Detect which cell encompasses the target text, then output its [x, y] center coordinate. 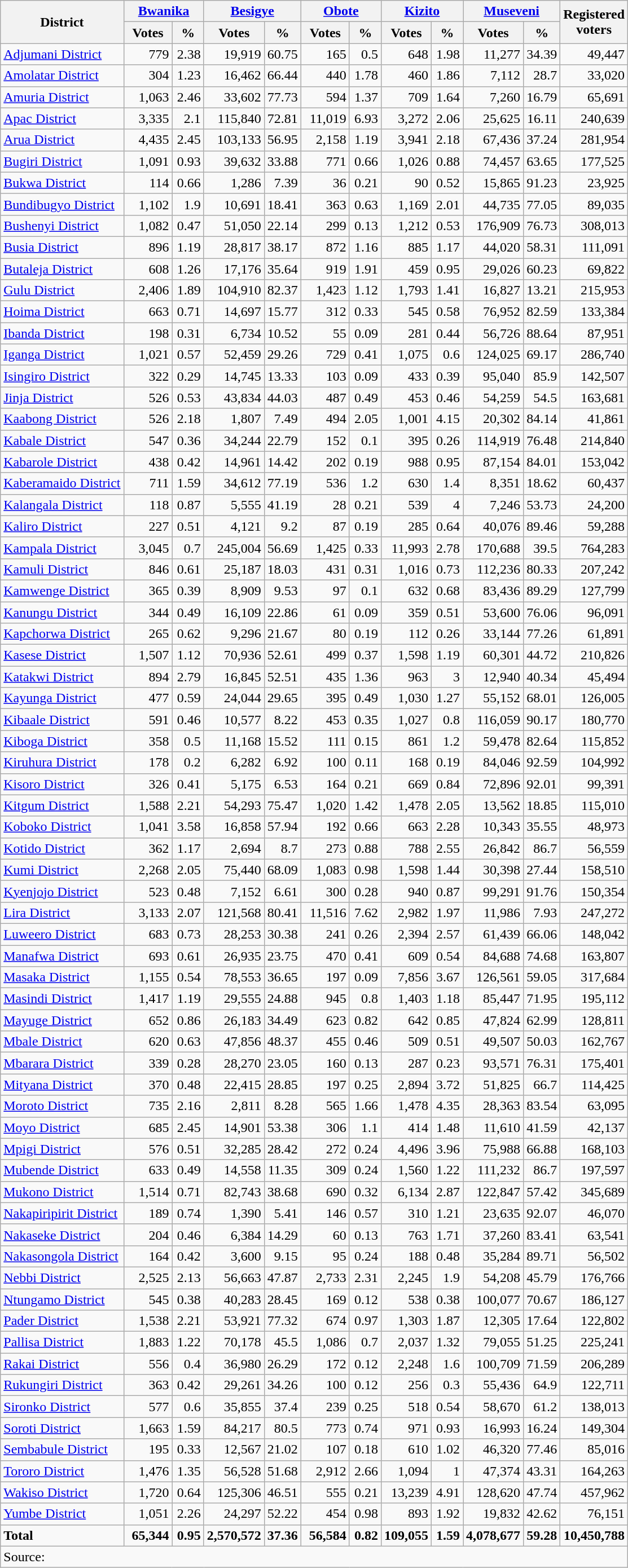
77.26 [542, 634]
22.86 [282, 612]
1.4 [447, 483]
0.15 [365, 741]
59.05 [542, 977]
188 [406, 1256]
547 [148, 441]
16,827 [493, 290]
25,625 [493, 118]
1,102 [148, 204]
6.92 [282, 763]
23,925 [594, 183]
45.79 [542, 1278]
0.18 [365, 1450]
13,562 [493, 805]
197,597 [594, 1170]
165 [325, 54]
14,745 [234, 376]
168 [406, 763]
11,516 [325, 913]
23.75 [282, 956]
Kalangala District [62, 505]
Isingiro District [62, 376]
1,538 [148, 1321]
9.2 [282, 526]
22,415 [234, 1085]
14,961 [234, 462]
556 [148, 1364]
1,588 [148, 805]
2.66 [365, 1471]
18.41 [282, 204]
Yumbe District [62, 1514]
11,610 [493, 1127]
77.05 [542, 204]
83.54 [542, 1106]
1,083 [325, 870]
215,953 [594, 290]
287 [406, 1063]
53.38 [282, 1127]
90.17 [542, 720]
1,720 [148, 1492]
Soroti District [62, 1428]
49,447 [594, 54]
44.72 [542, 655]
1.6 [447, 1364]
4,496 [406, 1149]
6.61 [282, 891]
247,272 [594, 913]
2.1 [188, 118]
29,555 [234, 999]
885 [406, 247]
0.86 [188, 1020]
24,044 [234, 698]
509 [406, 1042]
99,291 [493, 891]
0.29 [188, 376]
1.91 [365, 269]
3.72 [447, 1085]
82.64 [542, 741]
128,620 [493, 1492]
76.73 [542, 226]
116,059 [493, 720]
53.73 [542, 505]
189 [148, 1213]
43.31 [542, 1471]
82.37 [282, 290]
9,296 [234, 634]
163,807 [594, 956]
95,040 [493, 376]
633 [148, 1170]
685 [148, 1127]
195,112 [594, 999]
84,217 [234, 1428]
103 [325, 376]
60,437 [594, 483]
70,178 [234, 1342]
77.46 [542, 1450]
76.06 [542, 612]
2.46 [188, 97]
74.68 [542, 956]
60,301 [493, 655]
Bugiri District [62, 161]
38.68 [282, 1192]
1.92 [447, 1514]
3 [447, 677]
115,840 [234, 118]
61.2 [542, 1407]
Bwanika [164, 11]
62.99 [542, 1020]
632 [406, 591]
1,793 [406, 290]
75.47 [282, 805]
14,901 [234, 1127]
11,277 [493, 54]
Mayuge District [62, 1020]
872 [325, 247]
16.11 [542, 118]
214,840 [594, 441]
92.59 [542, 763]
150,354 [594, 891]
75,440 [234, 870]
44.03 [282, 398]
Amolatar District [62, 76]
10,691 [234, 204]
0.84 [447, 784]
6.93 [365, 118]
71.59 [542, 1364]
59.28 [542, 1535]
114 [148, 183]
162,767 [594, 1042]
272 [325, 1149]
76,151 [594, 1514]
459 [406, 269]
47.87 [282, 1278]
620 [148, 1042]
26,183 [234, 1020]
2.79 [188, 677]
499 [325, 655]
1.27 [447, 698]
1.71 [447, 1235]
71.95 [542, 999]
29.26 [282, 355]
121,568 [234, 913]
24,297 [234, 1514]
Bushenyi District [62, 226]
180,770 [594, 720]
245,004 [234, 548]
Museveni [512, 11]
114,919 [493, 441]
47.74 [542, 1492]
Butaleja District [62, 269]
2,570,572 [234, 1535]
Kabale District [62, 441]
29,026 [493, 269]
2.06 [447, 118]
440 [325, 76]
64.9 [542, 1385]
36,980 [234, 1364]
2,248 [406, 1364]
28 [325, 505]
4 [447, 505]
Amuria District [62, 97]
Kiboga District [62, 741]
8.28 [282, 1106]
133,384 [594, 312]
8.22 [282, 720]
52.22 [282, 1514]
1.18 [447, 999]
Mukono District [62, 1192]
Kayunga District [62, 698]
Adjumani District [62, 54]
538 [406, 1299]
1,041 [148, 827]
30,398 [493, 870]
1.1 [365, 1127]
195 [148, 1450]
963 [406, 677]
39,632 [234, 161]
1,001 [406, 419]
460 [406, 76]
1.98 [447, 54]
1.41 [447, 290]
16,109 [234, 612]
362 [148, 848]
2,733 [325, 1278]
67,436 [493, 140]
14,558 [234, 1170]
46,070 [594, 1213]
15.77 [282, 312]
55,436 [493, 1385]
18.03 [282, 569]
Mpigi District [62, 1149]
53,921 [234, 1321]
55,152 [493, 698]
40,076 [493, 526]
610 [406, 1450]
1.37 [365, 97]
Bundibugyo District [62, 204]
88.64 [542, 333]
83,436 [493, 591]
66.88 [542, 1149]
204 [148, 1235]
28.45 [282, 1299]
45.5 [282, 1342]
1,094 [406, 1471]
35,855 [234, 1407]
Moyo District [62, 1127]
Wakiso District [62, 1492]
40.34 [542, 677]
Besigye [252, 11]
118 [148, 505]
1.97 [447, 913]
2.87 [447, 1192]
3,272 [406, 118]
29.65 [282, 698]
80 [325, 634]
239 [325, 1407]
1,212 [406, 226]
8.7 [282, 848]
6,134 [406, 1192]
34.26 [282, 1385]
322 [148, 376]
1.86 [447, 76]
24,200 [594, 505]
Arua District [62, 140]
36 [325, 183]
7,152 [234, 891]
683 [148, 934]
33,144 [493, 634]
172 [325, 1364]
Pader District [62, 1321]
6.53 [282, 784]
7.39 [282, 183]
227 [148, 526]
2,406 [148, 290]
608 [148, 269]
Kaabong District [62, 419]
Masaka District [62, 977]
112 [406, 634]
89.46 [542, 526]
Ibanda District [62, 333]
53,600 [493, 612]
433 [406, 376]
46,320 [493, 1450]
5.41 [282, 1213]
Kasese District [62, 655]
7,856 [406, 977]
359 [406, 612]
435 [325, 677]
10,577 [234, 720]
594 [325, 97]
306 [325, 1127]
3,335 [148, 118]
61,439 [493, 934]
1,051 [148, 1514]
470 [325, 956]
0.11 [365, 763]
0.35 [365, 720]
170,688 [493, 548]
District [62, 22]
33.88 [282, 161]
68.09 [282, 870]
54.5 [542, 398]
310 [406, 1213]
160 [325, 1063]
198 [148, 333]
126,005 [594, 698]
273 [325, 848]
773 [325, 1428]
92.07 [542, 1213]
23,635 [493, 1213]
124,025 [493, 355]
122,847 [493, 1192]
308,013 [594, 226]
693 [148, 956]
Kyenjojo District [62, 891]
177,525 [594, 161]
Kapchorwa District [62, 634]
345,689 [594, 1192]
2.16 [188, 1106]
1,476 [148, 1471]
477 [148, 698]
Kizito [422, 11]
44,735 [493, 204]
304 [148, 76]
3.67 [447, 977]
56,559 [594, 848]
19,919 [234, 54]
30.38 [282, 934]
4.35 [447, 1106]
Kiruhura District [62, 763]
3,133 [148, 913]
87 [325, 526]
12,567 [234, 1450]
0.47 [188, 226]
5,555 [234, 505]
52,459 [234, 355]
28.42 [282, 1149]
104,992 [594, 763]
Registeredvoters [594, 22]
1,417 [148, 999]
1,303 [406, 1321]
729 [325, 355]
711 [148, 483]
72,896 [493, 784]
438 [148, 462]
1,021 [148, 355]
15,865 [493, 183]
Lira District [62, 913]
85,016 [594, 1450]
126,561 [493, 977]
1.21 [447, 1213]
Kaberamaido District [62, 483]
60.23 [542, 269]
Obote [341, 11]
1,425 [325, 548]
494 [325, 419]
669 [406, 784]
24.88 [282, 999]
55 [325, 333]
32,285 [234, 1149]
2,912 [325, 1471]
91.76 [542, 891]
454 [325, 1514]
83.41 [542, 1235]
28,253 [234, 934]
19,832 [493, 1514]
77.19 [282, 483]
115,010 [594, 805]
0.44 [447, 333]
1,091 [148, 161]
207,242 [594, 569]
90 [406, 183]
709 [406, 97]
286,740 [594, 355]
142,507 [594, 376]
735 [148, 1106]
56,502 [594, 1256]
1,082 [148, 226]
7,112 [493, 76]
97 [325, 591]
896 [148, 247]
22.14 [282, 226]
37.36 [282, 1535]
12,940 [493, 677]
1.89 [188, 290]
1.64 [447, 97]
186,127 [594, 1299]
Nebbi District [62, 1278]
1,063 [148, 97]
Manafwa District [62, 956]
47,824 [493, 1020]
28.85 [282, 1085]
59,478 [493, 741]
1.02 [447, 1450]
Bukwa District [62, 183]
Katakwi District [62, 677]
84,688 [493, 956]
158,510 [594, 870]
Kitgum District [62, 805]
0.97 [365, 1321]
2.26 [188, 1514]
22.79 [282, 441]
13,239 [406, 1492]
114,425 [594, 1085]
2.38 [188, 54]
163,681 [594, 398]
61 [325, 612]
93,571 [493, 1063]
299 [325, 226]
65,344 [148, 1535]
51,050 [234, 226]
37.4 [282, 1407]
3,941 [406, 140]
100,077 [493, 1299]
893 [406, 1514]
609 [406, 956]
2,394 [406, 934]
1,883 [148, 1342]
16.24 [542, 1428]
11,986 [493, 913]
47,374 [493, 1471]
0.2 [188, 763]
41,861 [594, 419]
176,909 [493, 226]
6,384 [234, 1235]
76,952 [493, 312]
9.53 [282, 591]
623 [325, 1020]
78,553 [234, 977]
Mbarara District [62, 1063]
Moroto District [62, 1106]
674 [325, 1321]
74,457 [493, 161]
8,909 [234, 591]
169 [325, 1299]
109,055 [406, 1535]
85.9 [542, 376]
2.78 [447, 548]
35.55 [542, 827]
112,236 [493, 569]
Kisoro District [62, 784]
57.42 [542, 1192]
11,019 [325, 118]
26,935 [234, 956]
70,936 [234, 655]
455 [325, 1042]
10,343 [493, 827]
344 [148, 612]
317,684 [594, 977]
281 [406, 333]
52.51 [282, 677]
940 [406, 891]
52.61 [282, 655]
75,988 [493, 1149]
100,709 [493, 1364]
56,584 [325, 1535]
54,259 [493, 398]
240,639 [594, 118]
5,175 [234, 784]
Nakapiripirit District [62, 1213]
42.62 [542, 1514]
82.59 [542, 312]
788 [406, 848]
128,811 [594, 1020]
206,289 [594, 1364]
2,037 [406, 1342]
1.32 [447, 1342]
Mityana District [62, 1085]
11.35 [282, 1170]
2,245 [406, 1278]
0.68 [447, 591]
0.4 [188, 1364]
988 [406, 462]
Iganga District [62, 355]
28,817 [234, 247]
45,494 [594, 677]
846 [148, 569]
Kamwenge District [62, 591]
1,020 [325, 805]
0.37 [365, 655]
96,091 [594, 612]
Kaliro District [62, 526]
577 [148, 1407]
Ntungamo District [62, 1299]
35.64 [282, 269]
54,208 [493, 1278]
0.85 [447, 1020]
Rukungiri District [62, 1385]
1.44 [447, 870]
7.49 [282, 419]
2,525 [148, 1278]
690 [325, 1192]
945 [325, 999]
1,027 [406, 720]
54,293 [234, 805]
34.49 [282, 1020]
0.62 [188, 634]
63,541 [594, 1235]
Pallisa District [62, 1342]
1,086 [325, 1342]
95 [325, 1256]
42,137 [594, 1127]
16,993 [493, 1428]
2,158 [325, 140]
339 [148, 1063]
36.65 [282, 977]
Mubende District [62, 1170]
1,390 [234, 1213]
7,260 [493, 97]
0.32 [365, 1192]
63.65 [542, 161]
84.01 [542, 462]
152 [325, 441]
125,306 [234, 1492]
146 [325, 1213]
9.15 [282, 1256]
48.37 [282, 1042]
58.31 [542, 247]
41.59 [542, 1127]
265 [148, 634]
0.59 [188, 698]
56,726 [493, 333]
Masindi District [62, 999]
69,822 [594, 269]
111,091 [594, 247]
68.01 [542, 698]
56.95 [282, 140]
58,670 [493, 1407]
47,856 [234, 1042]
51.68 [282, 1471]
153,042 [594, 462]
2,268 [148, 870]
79,055 [493, 1342]
309 [325, 1170]
1,155 [148, 977]
210,826 [594, 655]
1,514 [148, 1192]
57.94 [282, 827]
87,951 [594, 333]
115,852 [594, 741]
Rakai District [62, 1364]
2.28 [447, 827]
1,286 [234, 183]
971 [406, 1428]
2,811 [234, 1106]
8,351 [493, 483]
Sembabule District [62, 1450]
457,962 [594, 1492]
56,528 [234, 1471]
13.21 [542, 290]
285 [406, 526]
Jinja District [62, 398]
16,845 [234, 677]
1.42 [365, 805]
Hoima District [62, 312]
87,154 [493, 462]
779 [148, 54]
21.02 [282, 1450]
99,391 [594, 784]
85,447 [493, 999]
2,894 [406, 1085]
21.67 [282, 634]
138,013 [594, 1407]
312 [325, 312]
10,450,788 [594, 1535]
77.32 [282, 1321]
89,035 [594, 204]
3.96 [447, 1149]
Gulu District [62, 290]
17,176 [234, 269]
241 [325, 934]
648 [406, 54]
861 [406, 741]
763 [406, 1235]
35,284 [493, 1256]
26,842 [493, 848]
Total [62, 1535]
370 [148, 1085]
89.29 [542, 591]
49,507 [493, 1042]
Nakasongola District [62, 1256]
148,042 [594, 934]
10.52 [282, 333]
76.31 [542, 1063]
1.16 [365, 247]
39.5 [542, 548]
1,169 [406, 204]
0.36 [188, 441]
4,435 [148, 140]
51,825 [493, 1085]
1 [447, 1471]
122,802 [594, 1321]
326 [148, 784]
523 [148, 891]
192 [325, 827]
65,691 [594, 97]
1.36 [365, 677]
Kotido District [62, 848]
66.7 [542, 1085]
37,260 [493, 1235]
107 [325, 1450]
111 [325, 741]
92.01 [542, 784]
7,246 [493, 505]
16.79 [542, 97]
4.15 [447, 419]
642 [406, 1020]
0.23 [447, 1063]
168,103 [594, 1149]
12,305 [493, 1321]
358 [148, 741]
764,283 [594, 548]
6,282 [234, 763]
0.3 [447, 1385]
3.58 [188, 827]
176,766 [594, 1278]
2,982 [406, 913]
43,834 [234, 398]
11,168 [234, 741]
59,288 [594, 526]
1.23 [188, 76]
127,799 [594, 591]
33,020 [594, 76]
175,401 [594, 1063]
365 [148, 591]
34.39 [542, 54]
Tororo District [62, 1471]
46.51 [282, 1492]
6,734 [234, 333]
56,663 [234, 1278]
18.62 [542, 483]
104,910 [234, 290]
60.75 [282, 54]
17.64 [542, 1321]
89.71 [542, 1256]
1,016 [406, 569]
Kibaale District [62, 720]
66.06 [542, 934]
Kanungu District [62, 612]
Source: [314, 1557]
63,095 [594, 1106]
23.05 [282, 1063]
1,560 [406, 1170]
50.03 [542, 1042]
1.35 [188, 1471]
Mbale District [62, 1042]
26.29 [282, 1364]
164,263 [594, 1471]
Kamuli District [62, 569]
Apac District [62, 118]
Busia District [62, 247]
771 [325, 161]
Kampala District [62, 548]
11,993 [406, 548]
1.26 [188, 269]
61,891 [594, 634]
38.17 [282, 247]
44,020 [493, 247]
536 [325, 483]
Luweero District [62, 934]
1,807 [234, 419]
225,241 [594, 1342]
4.91 [447, 1492]
1.78 [365, 76]
555 [325, 1492]
3,045 [148, 548]
1.87 [447, 1321]
56.69 [282, 548]
51.25 [542, 1342]
28,363 [493, 1106]
256 [406, 1385]
34,244 [234, 441]
2,694 [234, 848]
2.57 [447, 934]
591 [148, 720]
60 [325, 1235]
48,973 [594, 827]
27.44 [542, 870]
37.24 [542, 140]
1,403 [406, 999]
76.48 [542, 441]
2.07 [188, 913]
69.17 [542, 355]
565 [325, 1106]
0.52 [447, 183]
72.81 [282, 118]
16,462 [234, 76]
13.33 [282, 376]
103,133 [234, 140]
33,602 [234, 97]
84.14 [542, 419]
300 [325, 891]
28,270 [234, 1063]
Koboko District [62, 827]
281,954 [594, 140]
14,697 [234, 312]
2.55 [447, 848]
7.93 [542, 913]
80.5 [282, 1428]
3,600 [234, 1256]
29,261 [234, 1385]
82,743 [234, 1192]
414 [406, 1127]
66.44 [282, 76]
652 [148, 1020]
Kabarole District [62, 462]
20,302 [493, 419]
15.52 [282, 741]
894 [148, 677]
487 [325, 398]
919 [325, 269]
1,423 [325, 290]
Kumi District [62, 870]
80.41 [282, 913]
25,187 [234, 569]
539 [406, 505]
1.66 [365, 1106]
80.33 [542, 569]
518 [406, 1407]
34,612 [234, 483]
630 [406, 483]
14.42 [282, 462]
16,858 [234, 827]
41.19 [282, 505]
2.01 [447, 204]
149,304 [594, 1428]
122,711 [594, 1385]
576 [148, 1149]
28.7 [542, 76]
7.62 [365, 913]
1,026 [406, 161]
0.58 [447, 312]
4,121 [234, 526]
70.67 [542, 1299]
1,663 [148, 1428]
111,232 [493, 1170]
4,078,677 [493, 1535]
1,030 [406, 698]
18.85 [542, 805]
1,507 [148, 655]
202 [325, 462]
178 [148, 763]
77.73 [282, 97]
40,283 [234, 1299]
1.48 [447, 1127]
91.23 [542, 183]
1,075 [406, 355]
84,046 [493, 763]
2.31 [365, 1278]
14.29 [282, 1235]
2.13 [188, 1278]
431 [325, 569]
Nakaseke District [62, 1235]
Sironko District [62, 1407]
